Find where the given text appears and provide that cell's center as (X, Y) coordinate. 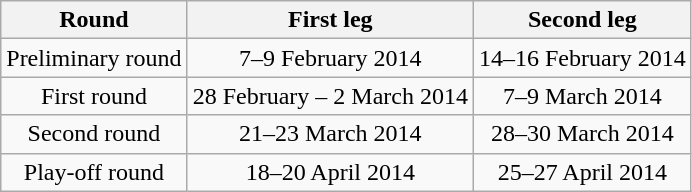
28 February – 2 March 2014 (330, 96)
Round (94, 20)
Play-off round (94, 172)
Second round (94, 134)
18–20 April 2014 (330, 172)
First leg (330, 20)
14–16 February 2014 (582, 58)
28–30 March 2014 (582, 134)
7–9 March 2014 (582, 96)
21–23 March 2014 (330, 134)
7–9 February 2014 (330, 58)
First round (94, 96)
Second leg (582, 20)
Preliminary round (94, 58)
25–27 April 2014 (582, 172)
